For the text-containing cell, return its midpoint in [x, y] coordinate format. 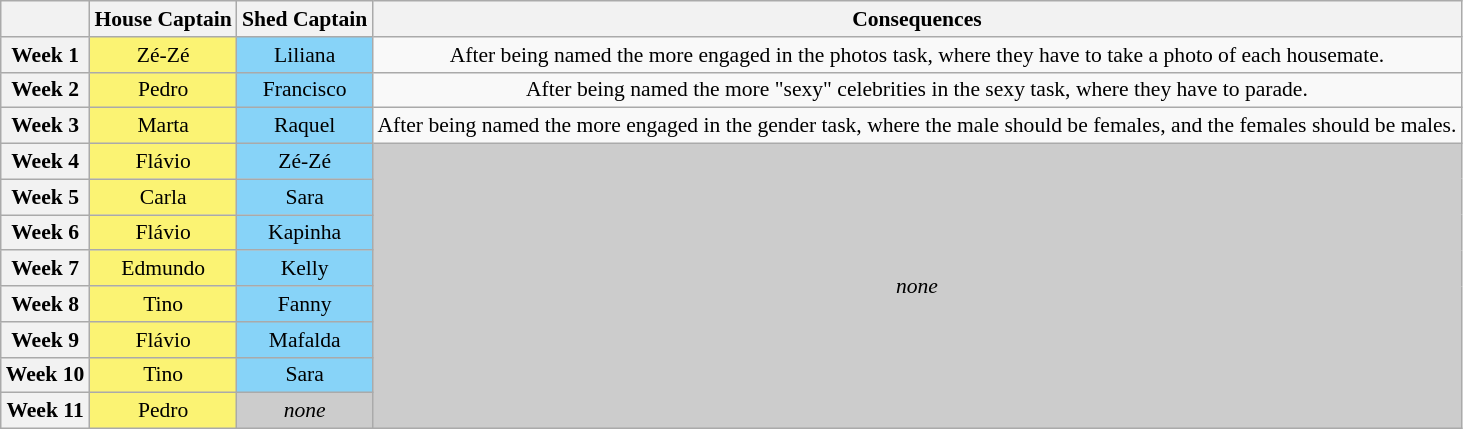
Week 1 [46, 55]
Kelly [304, 269]
Marta [162, 126]
Week 9 [46, 340]
Week 6 [46, 233]
Week 7 [46, 269]
Week 10 [46, 375]
Liliana [304, 55]
Week 5 [46, 197]
Carla [162, 197]
House Captain [162, 19]
Francisco [304, 90]
Week 3 [46, 126]
After being named the more "sexy" celebrities in the sexy task, where they have to parade. [916, 90]
Week 11 [46, 411]
Consequences [916, 19]
Week 2 [46, 90]
After being named the more engaged in the photos task, where they have to take a photo of each housemate. [916, 55]
Shed Captain [304, 19]
Fanny [304, 304]
Kapinha [304, 233]
Week 4 [46, 162]
Edmundo [162, 269]
Raquel [304, 126]
Week 8 [46, 304]
Mafalda [304, 340]
After being named the more engaged in the gender task, where the male should be females, and the females should be males. [916, 126]
